For the text-containing cell, return its midpoint in [x, y] coordinate format. 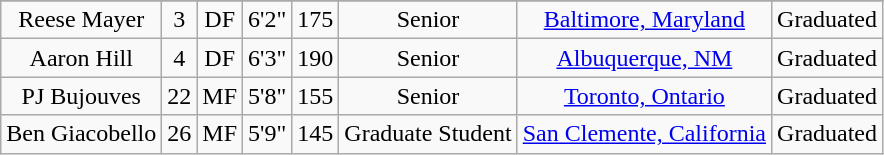
155 [316, 96]
Ben Giacobello [82, 134]
22 [180, 96]
26 [180, 134]
145 [316, 134]
6'3" [268, 58]
5'9" [268, 134]
190 [316, 58]
6'2" [268, 20]
3 [180, 20]
Aaron Hill [82, 58]
Reese Mayer [82, 20]
PJ Bujouves [82, 96]
175 [316, 20]
Baltimore, Maryland [644, 20]
5'8" [268, 96]
Graduate Student [428, 134]
San Clemente, California [644, 134]
Albuquerque, NM [644, 58]
4 [180, 58]
Toronto, Ontario [644, 96]
